Pinpoint the cell where the given text exists, returning its (x, y) midpoint coordinate. 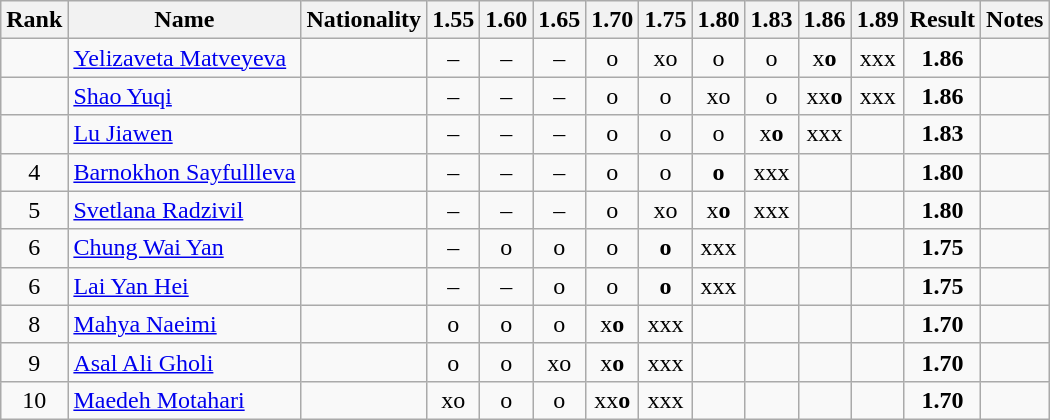
1.89 (878, 20)
Rank (34, 20)
4 (34, 172)
Barnokhon Sayfullleva (184, 172)
9 (34, 362)
Shao Yuqi (184, 96)
Notes (1015, 20)
10 (34, 400)
Yelizaveta Matveyeva (184, 58)
Lu Jiawen (184, 134)
Lai Yan Hei (184, 286)
Name (184, 20)
Asal Ali Gholi (184, 362)
Result (942, 20)
8 (34, 324)
1.60 (506, 20)
1.55 (454, 20)
Svetlana Radzivil (184, 210)
Maedeh Motahari (184, 400)
5 (34, 210)
Chung Wai Yan (184, 248)
1.65 (560, 20)
Nationality (364, 20)
Mahya Naeimi (184, 324)
